For the text-containing cell, return its midpoint in (X, Y) coordinate format. 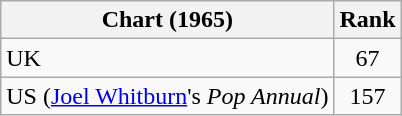
UK (168, 58)
US (Joel Whitburn's Pop Annual) (168, 96)
Rank (368, 20)
Chart (1965) (168, 20)
67 (368, 58)
157 (368, 96)
